Provide the [X, Y] coordinate of the cell's center where the given text is located.  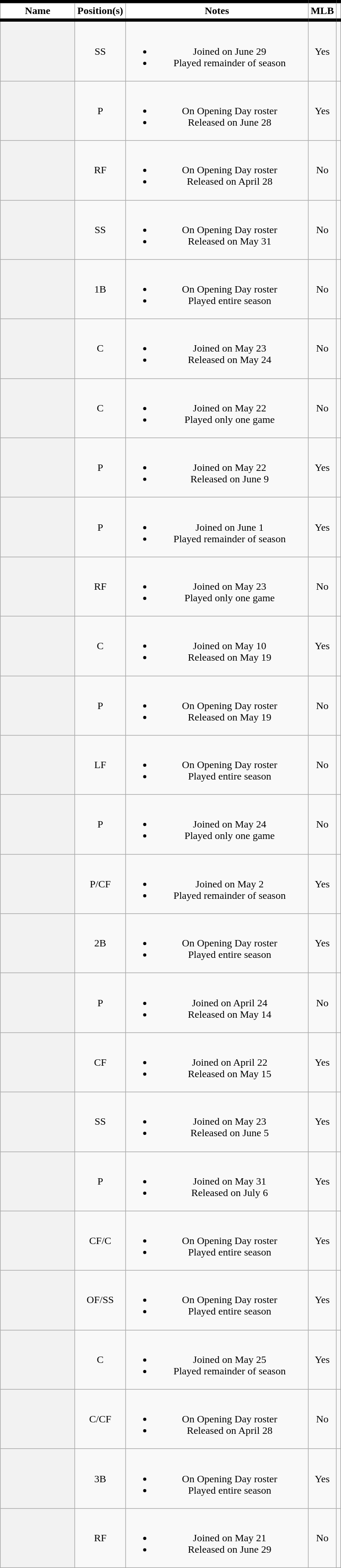
LF [100, 765]
Joined on April 24Released on May 14 [217, 1003]
Joined on May 10Released on May 19 [217, 646]
C/CF [100, 1419]
Joined on May 21Released on June 29 [217, 1538]
Joined on May 23Released on May 24 [217, 349]
P/CF [100, 884]
Joined on June 1Played remainder of season [217, 527]
On Opening Day rosterReleased on June 28 [217, 111]
2B [100, 943]
Joined on May 31Released on July 6 [217, 1181]
Name [38, 11]
CF [100, 1062]
Joined on May 24Played only one game [217, 825]
Position(s) [100, 11]
Joined on May 2Played remainder of season [217, 884]
On Opening Day rosterReleased on May 19 [217, 706]
Notes [217, 11]
1B [100, 289]
OF/SS [100, 1300]
CF/C [100, 1241]
Joined on May 23Played only one game [217, 586]
3B [100, 1478]
Joined on April 22Released on May 15 [217, 1062]
Joined on May 22Released on June 9 [217, 467]
MLB [322, 11]
On Opening Day rosterReleased on May 31 [217, 230]
Joined on June 29Played remainder of season [217, 51]
Joined on May 23Released on June 5 [217, 1122]
Joined on May 22Played only one game [217, 408]
Joined on May 25Played remainder of season [217, 1360]
